Output the [X, Y] coordinate of the center of the cell containing the given text.  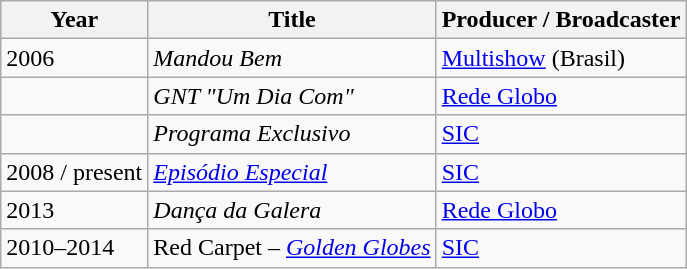
Year [74, 20]
Episódio Especial [292, 172]
2010–2014 [74, 248]
2013 [74, 210]
GNT "Um Dia Com" [292, 96]
Programa Exclusivo [292, 134]
Title [292, 20]
Mandou Bem [292, 58]
2008 / present [74, 172]
Multishow (Brasil) [561, 58]
Red Carpet – Golden Globes [292, 248]
Producer / Broadcaster [561, 20]
Dança da Galera [292, 210]
2006 [74, 58]
